For the text-containing cell, return its midpoint in [X, Y] coordinate format. 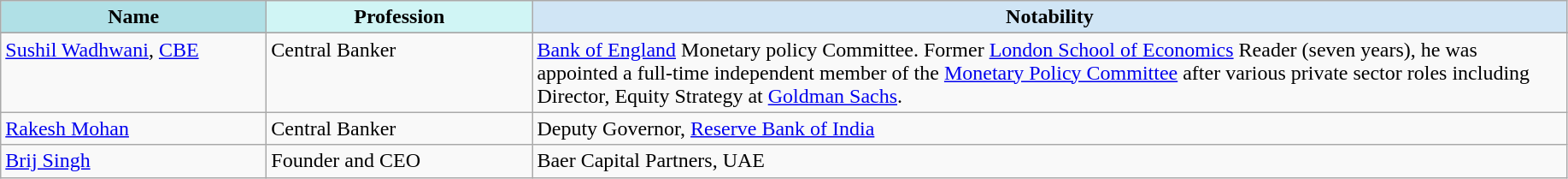
Deputy Governor, Reserve Bank of India [1049, 128]
Baer Capital Partners, UAE [1049, 161]
Profession [400, 17]
Notability [1049, 17]
Founder and CEO [400, 161]
Name [133, 17]
Rakesh Mohan [133, 128]
Sushil Wadhwani, CBE [133, 73]
Brij Singh [133, 161]
